For the text-containing cell, return its midpoint in (X, Y) coordinate format. 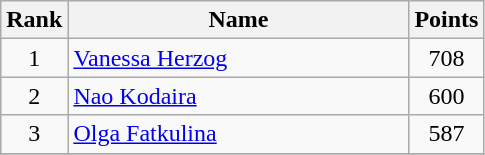
Points (446, 20)
Name (238, 20)
708 (446, 58)
Nao Kodaira (238, 96)
600 (446, 96)
Olga Fatkulina (238, 134)
3 (34, 134)
587 (446, 134)
Rank (34, 20)
Vanessa Herzog (238, 58)
2 (34, 96)
1 (34, 58)
